Output the [x, y] coordinate of the center of the cell containing the given text.  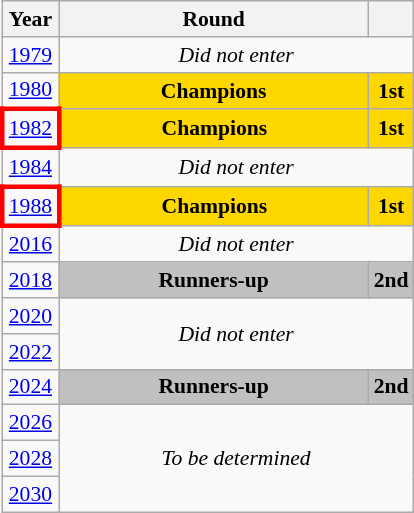
1988 [30, 206]
1982 [30, 130]
To be determined [236, 458]
1980 [30, 90]
2018 [30, 281]
2022 [30, 352]
2024 [30, 387]
1984 [30, 168]
Year [30, 19]
2028 [30, 459]
2016 [30, 244]
2020 [30, 316]
2030 [30, 494]
Round [214, 19]
1979 [30, 55]
2026 [30, 423]
